Capture the cell that displays the provided text and extract its (x, y) central coordinate. 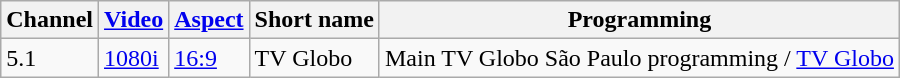
16:9 (209, 58)
Video (134, 20)
Short name (314, 20)
Programming (639, 20)
Aspect (209, 20)
Channel (50, 20)
1080i (134, 58)
5.1 (50, 58)
TV Globo (314, 58)
Main TV Globo São Paulo programming / TV Globo (639, 58)
